Provide the [X, Y] coordinate of the cell's center where the given text is located.  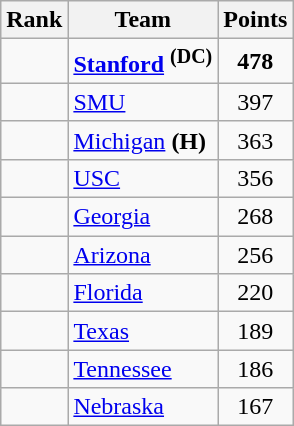
SMU [143, 102]
256 [256, 255]
189 [256, 331]
478 [256, 62]
USC [143, 178]
220 [256, 293]
397 [256, 102]
Georgia [143, 217]
Rank [34, 20]
Michigan (H) [143, 140]
186 [256, 369]
363 [256, 140]
Points [256, 20]
Nebraska [143, 407]
Stanford (DC) [143, 62]
356 [256, 178]
Team [143, 20]
268 [256, 217]
Texas [143, 331]
Arizona [143, 255]
Tennessee [143, 369]
167 [256, 407]
Florida [143, 293]
